Return the [X, Y] coordinate for the center point of the cell that contains the specified text.  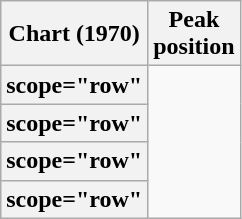
Chart (1970) [74, 34]
Peakposition [194, 34]
